For the text-containing cell, return its midpoint in [X, Y] coordinate format. 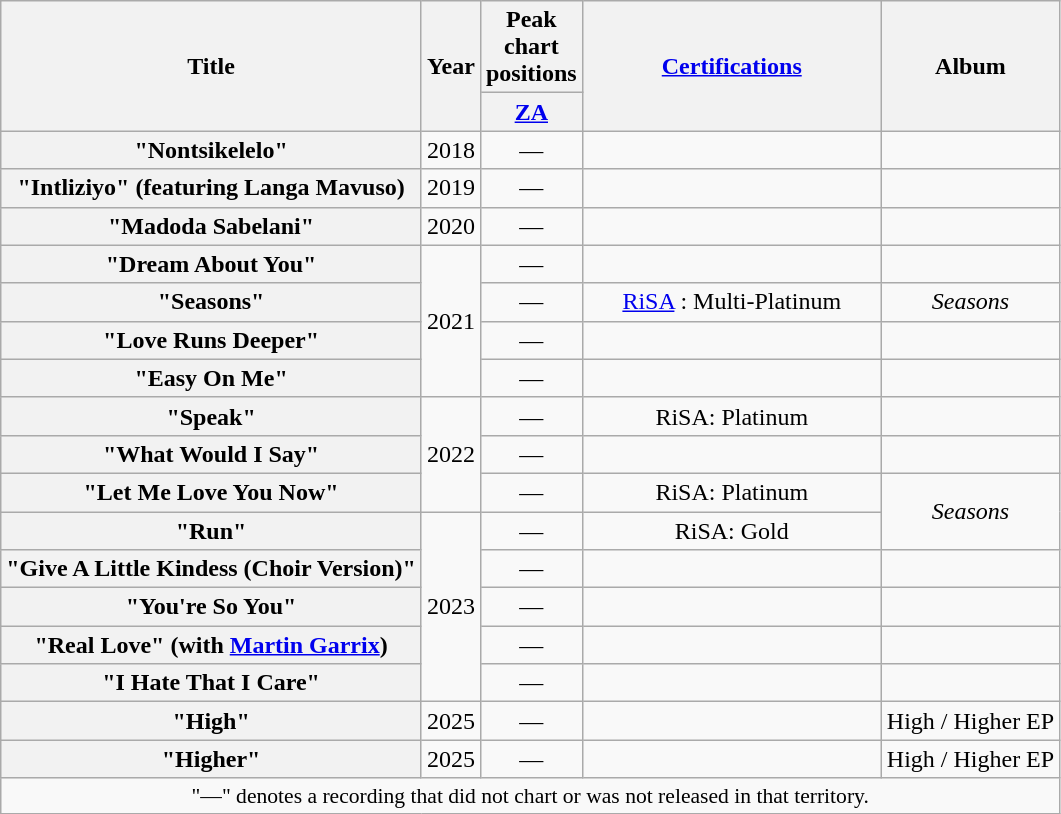
Peak chart positions [531, 47]
"You're So You" [212, 607]
"Higher" [212, 759]
ZA [531, 112]
"What Would I Say" [212, 454]
Year [450, 66]
"I Hate That I Care" [212, 683]
"Seasons" [212, 302]
RiSA: Gold [732, 531]
"Intliziyo" (featuring Langa Mavuso) [212, 188]
2021 [450, 321]
Album [970, 66]
2023 [450, 607]
"Dream About You" [212, 264]
"Madoda Sabelani" [212, 226]
Title [212, 66]
"Give A Little Kindess (Choir Version)" [212, 569]
RiSA : Multi-Platinum [732, 302]
2018 [450, 150]
"Nontsikelelo" [212, 150]
"Speak" [212, 416]
Certifications [732, 66]
"Let Me Love You Now" [212, 492]
2022 [450, 454]
"Real Love" (with Martin Garrix) [212, 645]
"Love Runs Deeper" [212, 340]
"—" denotes a recording that did not chart or was not released in that territory. [530, 796]
"Easy On Me" [212, 378]
2019 [450, 188]
"High" [212, 721]
"Run" [212, 531]
2020 [450, 226]
